Return the [x, y] coordinate for the center point of the cell that contains the specified text.  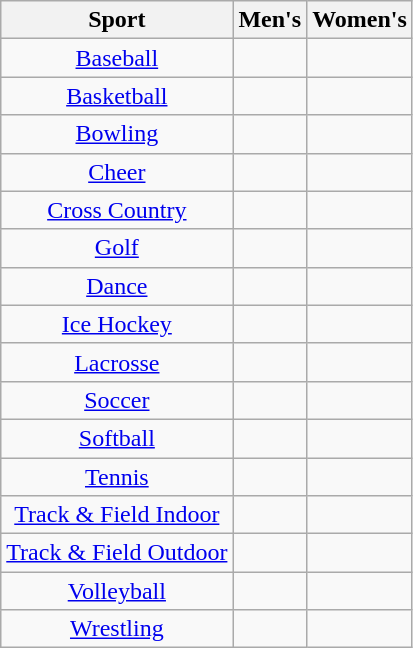
Lacrosse [117, 362]
Basketball [117, 96]
Men's [270, 20]
Women's [360, 20]
Cheer [117, 172]
Volleyball [117, 591]
Track & Field Outdoor [117, 553]
Golf [117, 248]
Soccer [117, 400]
Bowling [117, 134]
Softball [117, 438]
Sport [117, 20]
Dance [117, 286]
Tennis [117, 477]
Cross Country [117, 210]
Track & Field Indoor [117, 515]
Baseball [117, 58]
Wrestling [117, 629]
Ice Hockey [117, 324]
